Scan for the cell matching the given text and deliver its [x, y] coordinate at center. 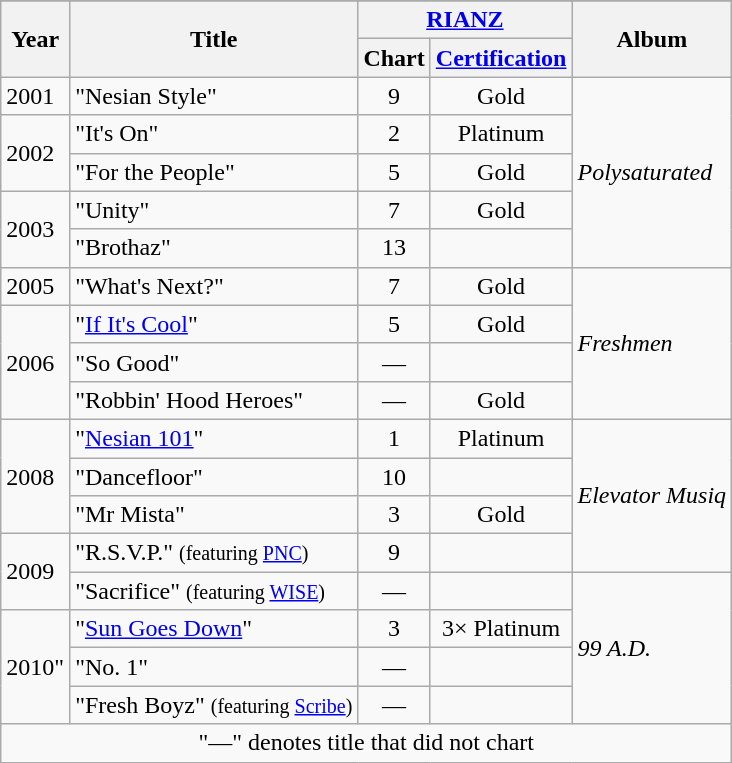
2 [394, 134]
99 A.D. [652, 648]
2010" [36, 667]
"Fresh Boyz" (featuring Scribe) [214, 705]
"Sacrifice" (featuring WISE) [214, 591]
Title [214, 39]
1 [394, 438]
Polysaturated [652, 172]
2009 [36, 572]
13 [394, 248]
2008 [36, 476]
2005 [36, 286]
Elevator Musiq [652, 495]
Certification [501, 58]
"—" denotes title that did not chart [366, 743]
10 [394, 477]
"Nesian Style" [214, 96]
"For the People" [214, 172]
Year [36, 39]
"What's Next?" [214, 286]
"So Good" [214, 362]
2001 [36, 96]
Freshmen [652, 343]
"Nesian 101" [214, 438]
RIANZ [465, 20]
2002 [36, 153]
"If It's Cool" [214, 324]
"No. 1" [214, 667]
2006 [36, 362]
2003 [36, 229]
"It's On" [214, 134]
"Unity" [214, 210]
"Dancefloor" [214, 477]
"Robbin' Hood Heroes" [214, 400]
"Mr Mista" [214, 515]
"R.S.V.P." (featuring PNC) [214, 553]
Album [652, 39]
"Brothaz" [214, 248]
3× Platinum [501, 629]
Chart [394, 58]
"Sun Goes Down" [214, 629]
